Return [X, Y] of the center of cell containing provided text 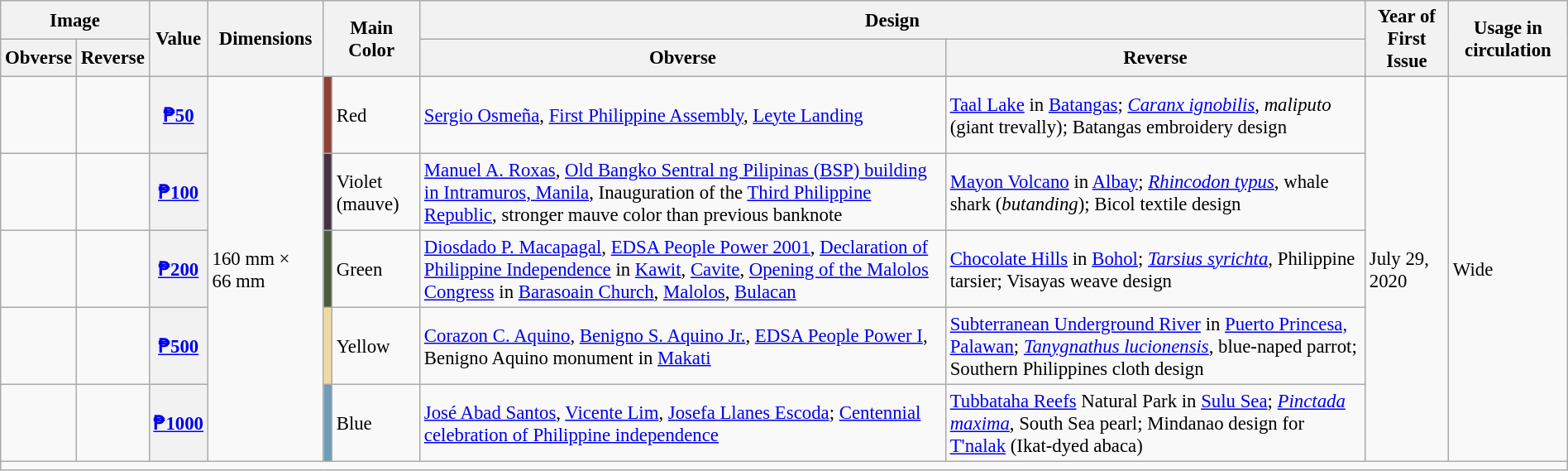
Red [375, 114]
Green [375, 268]
Corazon C. Aquino, Benigno S. Aquino Jr., EDSA People Power I, Benigno Aquino monument in Makati [683, 346]
Blue [375, 422]
Dimensions [265, 39]
₱1000 [179, 422]
July 29, 2020 [1406, 268]
Mayon Volcano in Albay; Rhincodon typus, whale shark (butanding); Bicol textile design [1154, 192]
Sergio Osmeña, First Philippine Assembly, Leyte Landing [683, 114]
Image [74, 20]
Year of First Issue [1406, 39]
₱50 [179, 114]
₱200 [179, 268]
Value [179, 39]
Wide [1508, 268]
Chocolate Hills in Bohol; Tarsius syrichta, Philippine tarsier; Visayas weave design [1154, 268]
José Abad Santos, Vicente Lim, Josefa Llanes Escoda; Centennial celebration of Philippine independence [683, 422]
Tubbataha Reefs Natural Park in Sulu Sea; Pinctada maxima, South Sea pearl; Mindanao design for T'nalak (Ikat-dyed abaca) [1154, 422]
₱500 [179, 346]
Usage in circulation [1508, 39]
160 mm × 66 mm [265, 268]
Yellow [375, 346]
Main Color [372, 39]
Taal Lake in Batangas; Caranx ignobilis, maliputo (giant trevally); Batangas embroidery design [1154, 114]
₱100 [179, 192]
Subterranean Underground River in Puerto Princesa, Palawan; Tanygnathus lucionensis, blue-naped parrot; Southern Philippines cloth design [1154, 346]
Design [893, 20]
Violet (mauve) [375, 192]
